Find where the given text appears and provide that cell's center as [X, Y] coordinate. 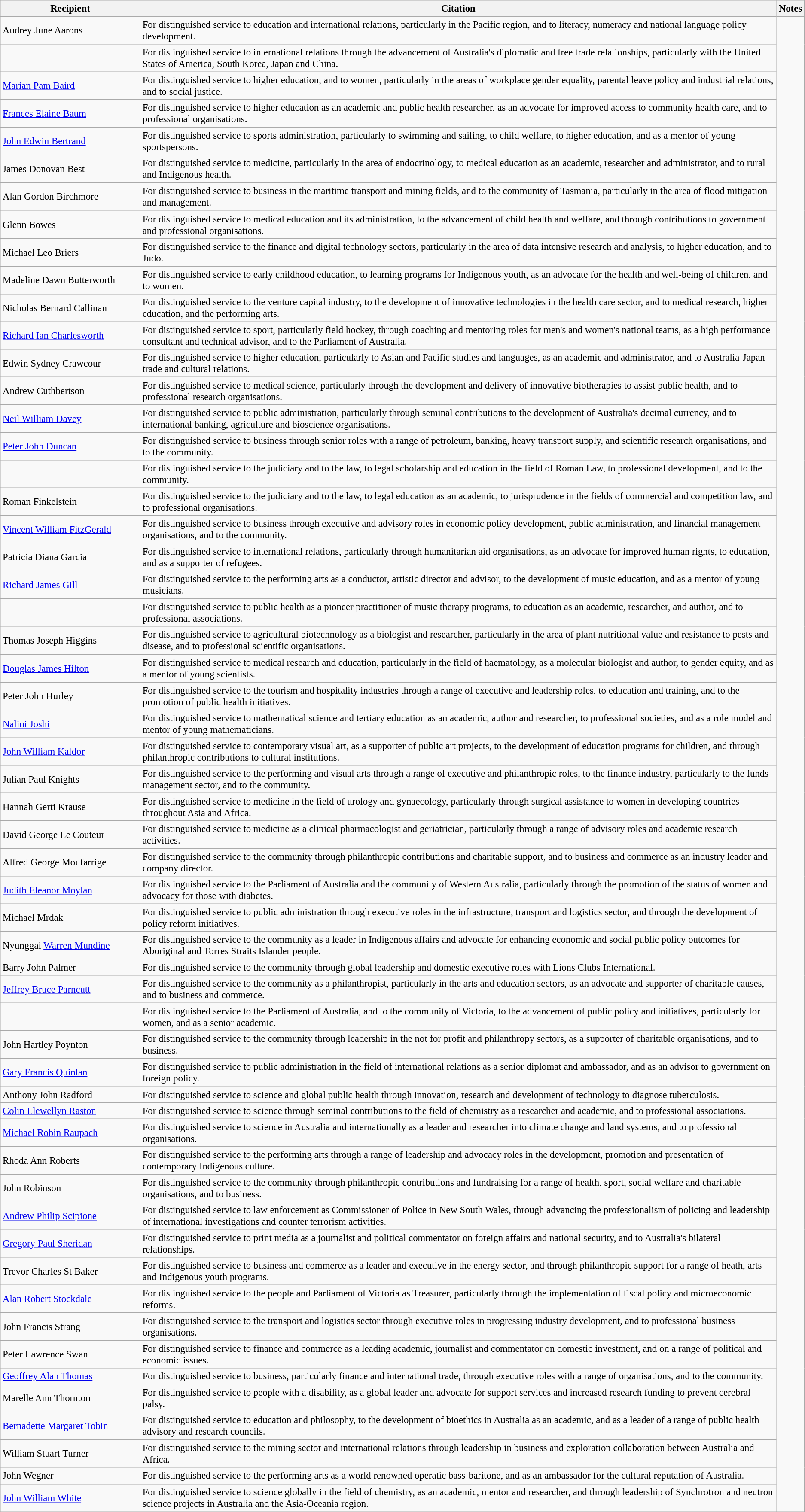
Marian Pam Baird [70, 86]
Peter Lawrence Swan [70, 1355]
Richard James Gill [70, 585]
John William Kaldor [70, 751]
Michael Mrdak [70, 918]
Marelle Ann Thornton [70, 1399]
Peter John Hurley [70, 696]
Alfred George Moufarrige [70, 862]
Julian Paul Knights [70, 780]
Glenn Bowes [70, 225]
Andrew Cuthbertson [70, 391]
Richard Ian Charlesworth [70, 336]
Michael Robin Raupach [70, 1132]
Audrey June Aarons [70, 31]
Nyunggai Warren Mundine [70, 945]
Anthony John Radford [70, 1095]
Judith Eleanor Moylan [70, 890]
Gary Francis Quinlan [70, 1072]
Thomas Joseph Higgins [70, 641]
Neil William Davey [70, 419]
Vincent William FitzGerald [70, 530]
Rhoda Ann Roberts [70, 1160]
Notes [790, 9]
For distinguished service to science and global public health through innovation, research and development of technology to diagnose tuberculosis. [458, 1095]
Douglas James Hilton [70, 668]
Madeline Dawn Butterworth [70, 280]
Nalini Joshi [70, 724]
Frances Elaine Baum [70, 113]
Peter John Duncan [70, 446]
For distinguished service to the community through global leadership and domestic executive roles with Lions Clubs International. [458, 968]
William Stuart Turner [70, 1454]
Bernadette Margaret Tobin [70, 1426]
Patricia Diana Garcia [70, 557]
Edwin Sydney Crawcour [70, 363]
David George Le Couteur [70, 835]
Alan Gordon Birchmore [70, 197]
James Donovan Best [70, 169]
Trevor Charles St Baker [70, 1272]
John Francis Strang [70, 1327]
Jeffrey Bruce Parncutt [70, 989]
John Edwin Bertrand [70, 142]
John Wegner [70, 1476]
Alan Robert Stockdale [70, 1299]
John Robinson [70, 1188]
Colin Llewellyn Raston [70, 1111]
Geoffrey Alan Thomas [70, 1376]
John Hartley Poynton [70, 1045]
Hannah Gerti Krause [70, 807]
Michael Leo Briers [70, 252]
Roman Finkelstein [70, 502]
Gregory Paul Sheridan [70, 1243]
Andrew Philip Scipione [70, 1216]
John William White [70, 1497]
Nicholas Bernard Callinan [70, 307]
Barry John Palmer [70, 968]
Citation [458, 9]
Recipient [70, 9]
